Locate the cell with the specified text and output its (X, Y) center coordinate. 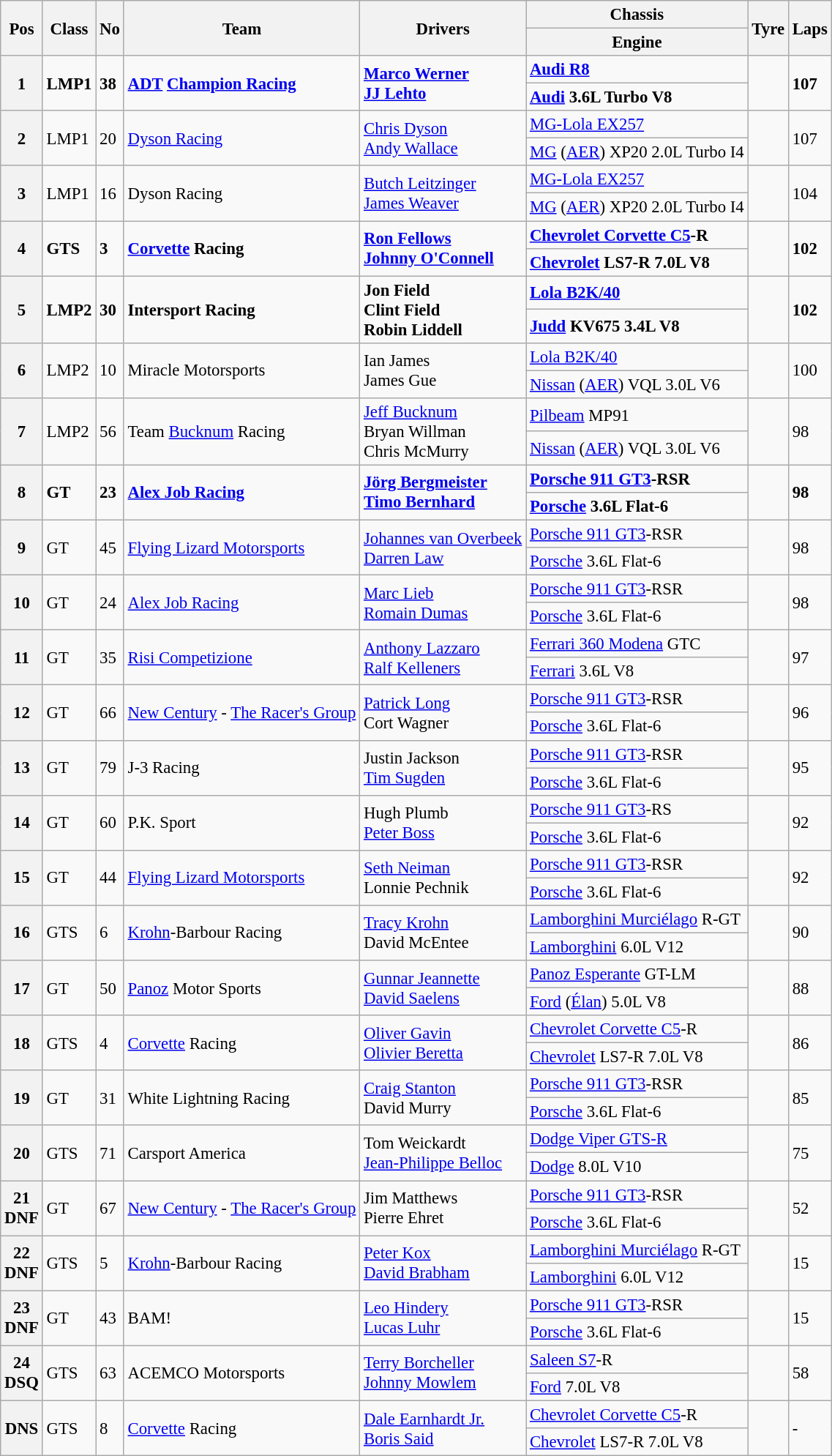
22DNF (22, 1263)
Class (69, 28)
Jon Field Clint Field Robin Liddell (443, 310)
Carsport America (241, 1154)
14 (22, 823)
- (809, 1427)
97 (809, 657)
Porsche 911 GT3-RS (637, 809)
Jörg Bergmeister Timo Bernhard (443, 492)
86 (809, 1042)
ACEMCO Motorsports (241, 1373)
P.K. Sport (241, 823)
45 (110, 548)
11 (22, 657)
Craig Stanton David Murry (443, 1098)
24DSQ (22, 1373)
24 (110, 603)
Pos (22, 28)
Ferrari 360 Modena GTC (637, 644)
Chris Dyson Andy Wallace (443, 138)
12 (22, 713)
Dodge 8.0L V10 (637, 1167)
67 (110, 1208)
Hugh Plumb Peter Boss (443, 823)
Tom Weickardt Jean-Philippe Belloc (443, 1154)
Leo Hindery Lucas Luhr (443, 1318)
23 (110, 492)
Anthony Lazzaro Ralf Kelleners (443, 657)
17 (22, 988)
19 (22, 1098)
Ian James James Gue (443, 370)
BAM! (241, 1318)
Pilbeam MP91 (637, 415)
7 (22, 432)
85 (809, 1098)
79 (110, 767)
38 (110, 83)
Chassis (637, 15)
23DNF (22, 1318)
35 (110, 657)
Miracle Motorsports (241, 370)
Ford 7.0L V8 (637, 1387)
44 (110, 878)
18 (22, 1042)
88 (809, 988)
96 (809, 713)
56 (110, 432)
90 (809, 933)
No (110, 28)
Seth Neiman Lonnie Pechnik (443, 878)
Laps (809, 28)
Panoz Motor Sports (241, 988)
104 (809, 193)
31 (110, 1098)
21DNF (22, 1208)
Gunnar Jeannette David Saelens (443, 988)
Tyre (768, 28)
9 (22, 548)
Peter Kox David Brabham (443, 1263)
Jim Matthews Pierre Ehret (443, 1208)
30 (110, 310)
Patrick Long Cort Wagner (443, 713)
50 (110, 988)
Justin Jackson Tim Sugden (443, 767)
Risi Competizione (241, 657)
ADT Champion Racing (241, 83)
52 (809, 1208)
71 (110, 1154)
Jeff Bucknum Bryan Willman Chris McMurry (443, 432)
Oliver Gavin Olivier Beretta (443, 1042)
Team (241, 28)
Ron Fellows Johnny O'Connell (443, 249)
Audi R8 (637, 70)
Marc Lieb Romain Dumas (443, 603)
13 (22, 767)
Judd KV675 3.4L V8 (637, 326)
Panoz Esperante GT-LM (637, 974)
J-3 Racing (241, 767)
2 (22, 138)
Engine (637, 42)
Tracy Krohn David McEntee (443, 933)
Drivers (443, 28)
43 (110, 1318)
White Lightning Racing (241, 1098)
DNS (22, 1427)
Marco Werner JJ Lehto (443, 83)
Saleen S7-R (637, 1359)
Johannes van Overbeek Darren Law (443, 548)
Ford (Élan) 5.0L V8 (637, 1002)
60 (110, 823)
Butch Leitzinger James Weaver (443, 193)
Team Bucknum Racing (241, 432)
Dale Earnhardt Jr. Boris Said (443, 1427)
66 (110, 713)
Terry Borcheller Johnny Mowlem (443, 1373)
Intersport Racing (241, 310)
95 (809, 767)
Audi 3.6L Turbo V8 (637, 97)
58 (809, 1373)
1 (22, 83)
Dodge Viper GTS-R (637, 1140)
Ferrari 3.6L V8 (637, 671)
75 (809, 1154)
100 (809, 370)
63 (110, 1373)
